Capture the cell that displays the provided text and extract its [x, y] central coordinate. 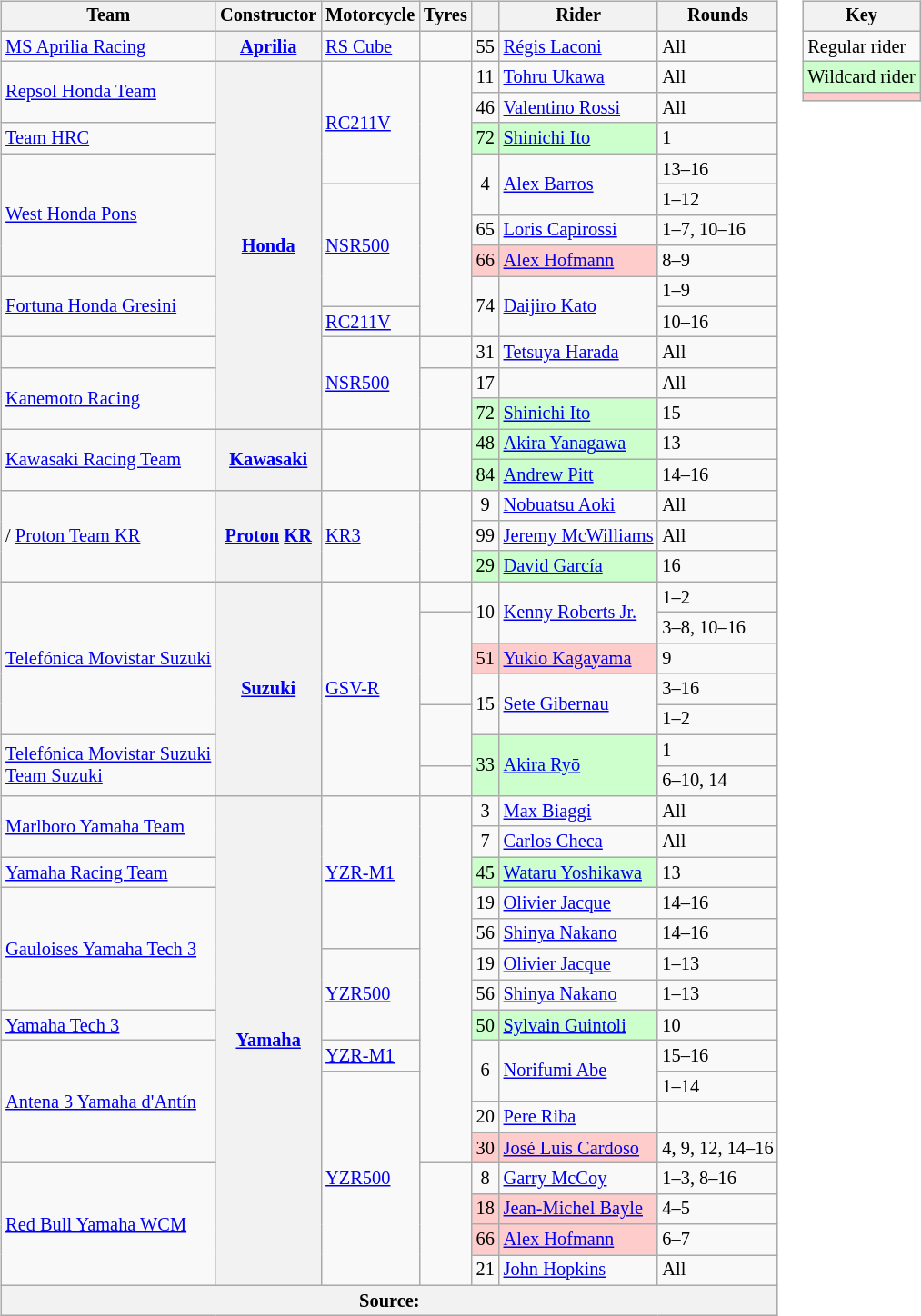
1–12 [717, 200]
21 [486, 1271]
7 [486, 842]
Nobuatsu Aoki [578, 505]
1–7, 10–16 [717, 230]
3 [486, 812]
1–9 [717, 292]
Yamaha Tech 3 [108, 1025]
Regular rider [861, 46]
18 [486, 1209]
1–14 [717, 1087]
Sete Gibernau [578, 703]
Valentino Rossi [578, 108]
50 [486, 1025]
33 [486, 765]
Suzuki [268, 689]
Garry McCoy [578, 1179]
Yukio Kagayama [578, 658]
45 [486, 872]
Source: [389, 1301]
74 [486, 307]
6 [486, 1071]
Repsol Honda Team [108, 93]
Team [108, 16]
Alex Barros [578, 184]
Tetsuya Harada [578, 353]
29 [486, 566]
1–3, 8–16 [717, 1179]
6–10, 14 [717, 781]
99 [486, 536]
West Honda Pons [108, 214]
65 [486, 230]
Akira Yanagawa [578, 444]
John Hopkins [578, 1271]
Jean-Michel Bayle [578, 1209]
4 [486, 184]
Loris Capirossi [578, 230]
13–16 [717, 169]
Key [861, 16]
Carlos Checa [578, 842]
Tohru Ukawa [578, 77]
KR3 [370, 536]
Daijiro Kato [578, 307]
Pere Riba [578, 1117]
30 [486, 1148]
Akira Ryō [578, 765]
10–16 [717, 322]
Yamaha Racing Team [108, 872]
Yamaha [268, 1041]
Fortuna Honda Gresini [108, 307]
3–8, 10–16 [717, 628]
Rider [578, 16]
Sylvain Guintoli [578, 1025]
Marlboro Yamaha Team [108, 827]
8 [486, 1179]
Kawasaki [268, 460]
MS Aprilia Racing [108, 46]
Proton KR [268, 536]
31 [486, 353]
55 [486, 46]
Régis Laconi [578, 46]
11 [486, 77]
David García [578, 566]
8–9 [717, 261]
20 [486, 1117]
Gauloises Yamaha Tech 3 [108, 949]
48 [486, 444]
Motorcycle [370, 16]
Aprilia [268, 46]
Norifumi Abe [578, 1071]
Rounds [717, 16]
/ Proton Team KR [108, 536]
Honda [268, 245]
José Luis Cardoso [578, 1148]
6–7 [717, 1240]
Constructor [268, 16]
84 [486, 474]
Antena 3 Yamaha d'Antín [108, 1102]
Kanemoto Racing [108, 398]
Andrew Pitt [578, 474]
4, 9, 12, 14–16 [717, 1148]
17 [486, 384]
Max Biaggi [578, 812]
16 [717, 566]
Kenny Roberts Jr. [578, 613]
51 [486, 658]
3–16 [717, 689]
Telefónica Movistar Suzuki Team Suzuki [108, 765]
46 [486, 108]
RS Cube [370, 46]
Jeremy McWilliams [578, 536]
Tyres [445, 16]
Wildcard rider [861, 77]
Kawasaki Racing Team [108, 460]
4–5 [717, 1209]
Wataru Yoshikawa [578, 872]
Red Bull Yamaha WCM [108, 1225]
Team HRC [108, 138]
15–16 [717, 1056]
Telefónica Movistar Suzuki [108, 658]
GSV-R [370, 689]
